Locate the cell with the specified text and output its (X, Y) center coordinate. 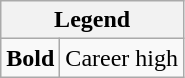
Bold (30, 58)
Career high (122, 58)
Legend (92, 20)
